Identify which cell holds the provided text, then report its [X, Y] central coordinate. 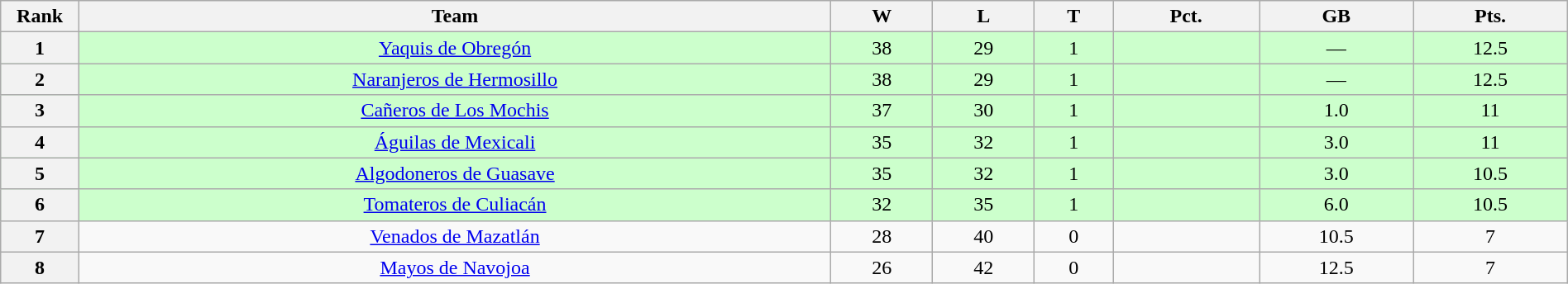
Venados de Mazatlán [455, 236]
30 [984, 111]
3 [40, 111]
Cañeros de Los Mochis [455, 111]
GB [1336, 17]
8 [40, 267]
42 [984, 267]
Yaquis de Obregón [455, 48]
Mayos de Navojoa [455, 267]
L [984, 17]
Pts. [1490, 17]
2 [40, 79]
T [1073, 17]
6 [40, 205]
Team [455, 17]
Algodoneros de Guasave [455, 173]
W [882, 17]
1.0 [1336, 111]
Tomateros de Culiacán [455, 205]
4 [40, 142]
5 [40, 173]
Pct. [1186, 17]
37 [882, 111]
Rank [40, 17]
Naranjeros de Hermosillo [455, 79]
28 [882, 236]
6.0 [1336, 205]
40 [984, 236]
26 [882, 267]
Águilas de Mexicali [455, 142]
